From the cell containing the given text, extract its center point as [x, y] coordinate. 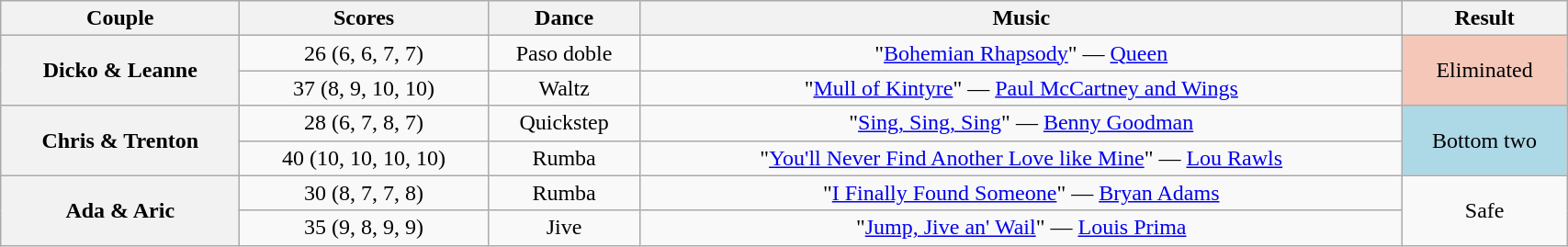
Dicko & Leanne [120, 71]
"Mull of Kintyre" — Paul McCartney and Wings [1021, 88]
"Sing, Sing, Sing" — Benny Goodman [1021, 123]
40 (10, 10, 10, 10) [364, 158]
Dance [564, 18]
Bottom two [1484, 140]
"I Finally Found Someone" — Bryan Adams [1021, 193]
"You'll Never Find Another Love like Mine" — Lou Rawls [1021, 158]
35 (9, 8, 9, 9) [364, 228]
Paso doble [564, 53]
Quickstep [564, 123]
Eliminated [1484, 71]
Chris & Trenton [120, 140]
Jive [564, 228]
Ada & Aric [120, 210]
28 (6, 7, 8, 7) [364, 123]
Result [1484, 18]
26 (6, 6, 7, 7) [364, 53]
30 (8, 7, 7, 8) [364, 193]
"Bohemian Rhapsody" — Queen [1021, 53]
37 (8, 9, 10, 10) [364, 88]
Music [1021, 18]
Couple [120, 18]
"Jump, Jive an' Wail" — Louis Prima [1021, 228]
Waltz [564, 88]
Scores [364, 18]
Safe [1484, 210]
